Find where the given text appears and provide that cell's center as [x, y] coordinate. 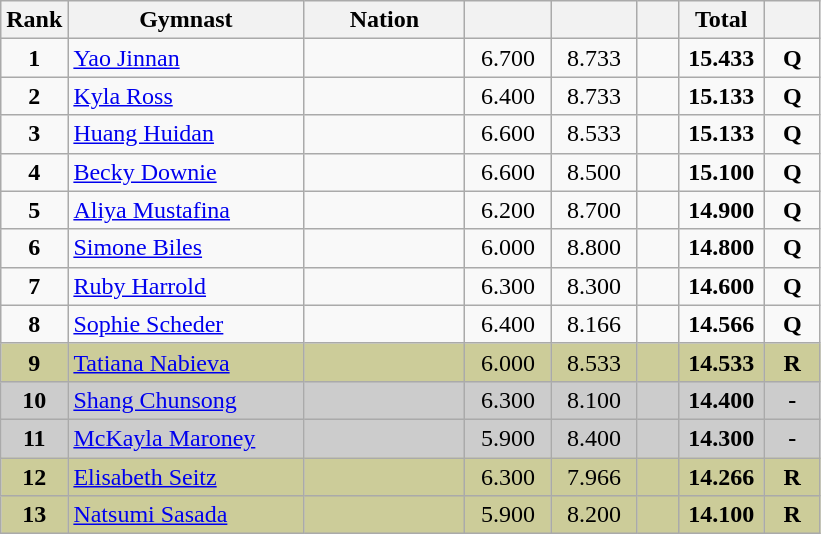
7.966 [594, 477]
Aliya Mustafina [186, 210]
Simone Biles [186, 248]
11 [34, 438]
14.600 [721, 286]
8.700 [594, 210]
12 [34, 477]
Elisabeth Seitz [186, 477]
Becky Downie [186, 172]
4 [34, 172]
Rank [34, 20]
6 [34, 248]
14.300 [721, 438]
Huang Huidan [186, 134]
8.400 [594, 438]
8 [34, 324]
8.100 [594, 400]
13 [34, 515]
9 [34, 362]
14.566 [721, 324]
14.800 [721, 248]
6.200 [508, 210]
14.266 [721, 477]
8.166 [594, 324]
8.200 [594, 515]
14.533 [721, 362]
Shang Chunsong [186, 400]
Yao Jinnan [186, 58]
3 [34, 134]
8.300 [594, 286]
8.800 [594, 248]
Gymnast [186, 20]
2 [34, 96]
14.900 [721, 210]
15.100 [721, 172]
14.100 [721, 515]
5 [34, 210]
Total [721, 20]
Tatiana Nabieva [186, 362]
8.500 [594, 172]
6.700 [508, 58]
Natsumi Sasada [186, 515]
Kyla Ross [186, 96]
Ruby Harrold [186, 286]
1 [34, 58]
14.400 [721, 400]
Nation [384, 20]
7 [34, 286]
McKayla Maroney [186, 438]
Sophie Scheder [186, 324]
10 [34, 400]
15.433 [721, 58]
